Capture the cell that displays the provided text and extract its [x, y] central coordinate. 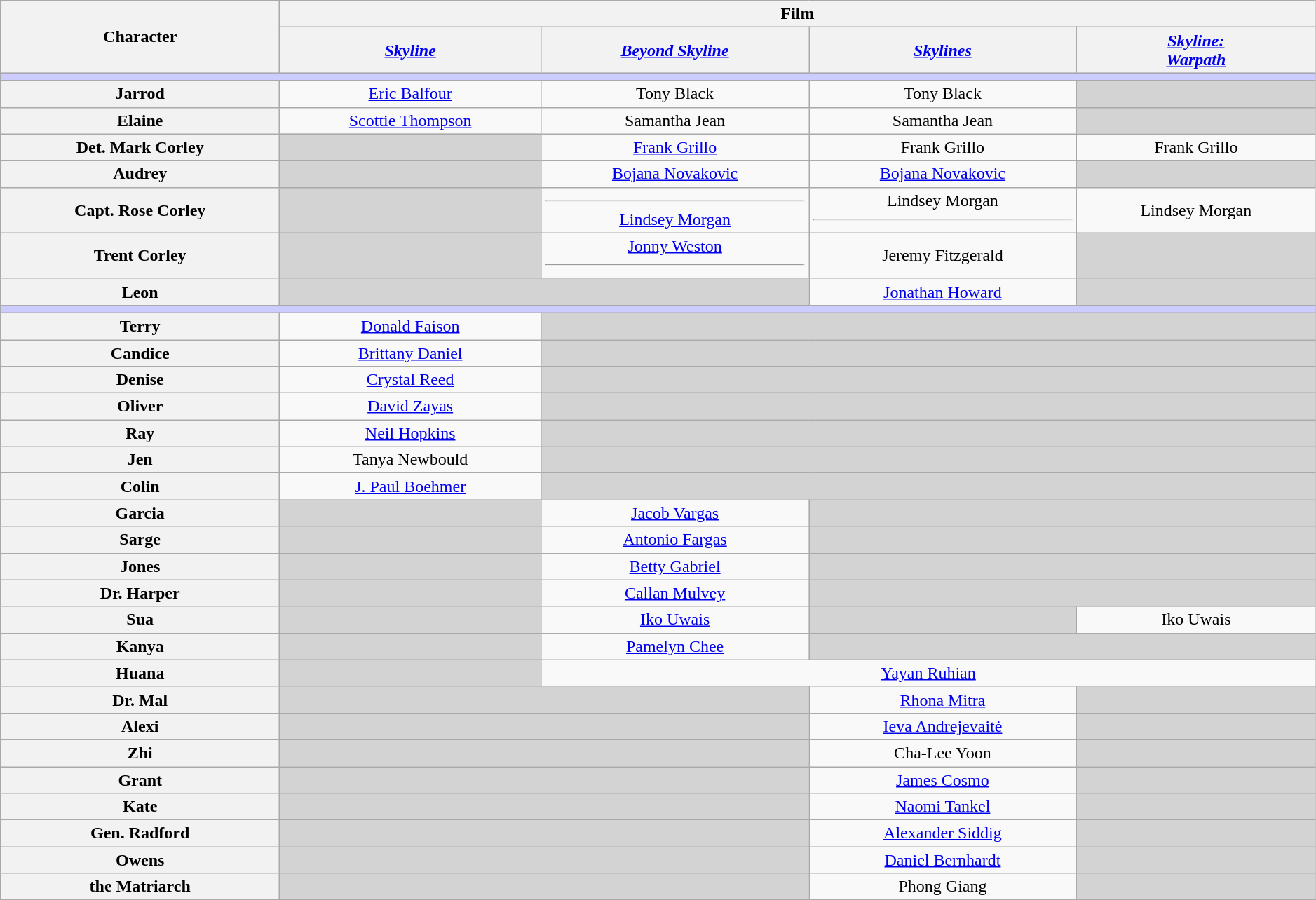
J. Paul Boehmer [411, 486]
Dr. Harper [140, 593]
Candice [140, 353]
Alexi [140, 726]
Neil Hopkins [411, 433]
Sarge [140, 540]
Elaine [140, 121]
Colin [140, 486]
Kanya [140, 646]
Film [798, 14]
Denise [140, 380]
Skyline: Warpath [1196, 50]
Owens [140, 860]
Jarrod [140, 94]
James Cosmo [943, 780]
Audrey [140, 174]
Sua [140, 620]
Grant [140, 780]
Rhona Mitra [943, 700]
Skylines [943, 50]
Jonny Weston [675, 255]
Crystal Reed [411, 380]
Character [140, 36]
Zhi [140, 753]
Terry [140, 326]
Oliver [140, 407]
Gen. Radford [140, 833]
Beyond Skyline [675, 50]
Leon [140, 292]
Betty Gabriel [675, 566]
Scottie Thompson [411, 121]
Pamelyn Chee [675, 646]
Jacob Vargas [675, 513]
Alexander Siddig [943, 833]
Jones [140, 566]
Ieva Andrejevaitė [943, 726]
Naomi Tankel [943, 807]
Brittany Daniel [411, 353]
Det. Mark Corley [140, 147]
the Matriarch [140, 887]
Capt. Rose Corley [140, 210]
Garcia [140, 513]
Callan Mulvey [675, 593]
David Zayas [411, 407]
Tanya Newbould [411, 460]
Ray [140, 433]
Phong Giang [943, 887]
Jen [140, 460]
Eric Balfour [411, 94]
Kate [140, 807]
Trent Corley [140, 255]
Jeremy Fitzgerald [943, 255]
Jonathan Howard [943, 292]
Skyline [411, 50]
Yayan Ruhian [928, 673]
Cha-Lee Yoon [943, 753]
Donald Faison [411, 326]
Dr. Mal [140, 700]
Antonio Fargas [675, 540]
Daniel Bernhardt [943, 860]
Huana [140, 673]
